Extract the (x, y) coordinate from the center of the cell holding the provided text.  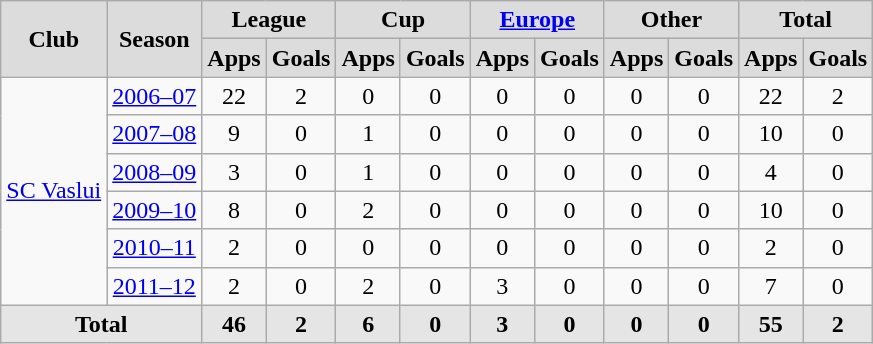
Other (671, 20)
8 (234, 210)
2006–07 (154, 96)
SC Vaslui (54, 191)
2009–10 (154, 210)
6 (368, 324)
4 (771, 172)
7 (771, 286)
Cup (403, 20)
Season (154, 39)
Club (54, 39)
9 (234, 134)
League (269, 20)
2011–12 (154, 286)
2008–09 (154, 172)
46 (234, 324)
Europe (537, 20)
2010–11 (154, 248)
55 (771, 324)
2007–08 (154, 134)
